For the text-containing cell, return its midpoint in [x, y] coordinate format. 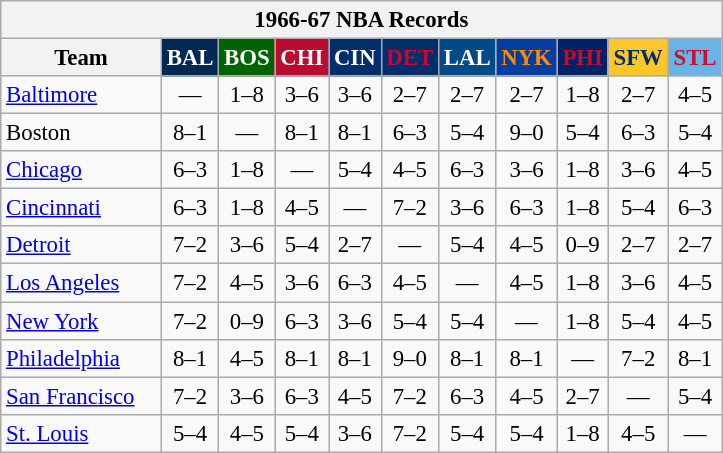
BAL [190, 58]
Detroit [82, 245]
Baltimore [82, 95]
SFW [638, 58]
New York [82, 321]
LAL [466, 58]
Philadelphia [82, 358]
Chicago [82, 170]
NYK [526, 58]
Team [82, 58]
CHI [302, 58]
Boston [82, 133]
STL [695, 58]
PHI [582, 58]
1966-67 NBA Records [362, 20]
CIN [355, 58]
San Francisco [82, 396]
DET [410, 58]
Cincinnati [82, 208]
Los Angeles [82, 283]
St. Louis [82, 433]
BOS [247, 58]
